Identify which cell holds the provided text, then report its [X, Y] central coordinate. 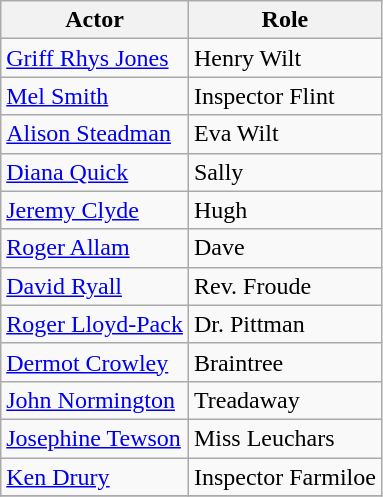
Jeremy Clyde [95, 210]
Hugh [284, 210]
Braintree [284, 362]
Dave [284, 248]
Treadaway [284, 400]
Henry Wilt [284, 58]
Alison Steadman [95, 134]
John Normington [95, 400]
Roger Lloyd-Pack [95, 324]
Role [284, 20]
Diana Quick [95, 172]
Rev. Froude [284, 286]
Inspector Flint [284, 96]
Ken Drury [95, 477]
Dr. Pittman [284, 324]
Miss Leuchars [284, 438]
David Ryall [95, 286]
Eva Wilt [284, 134]
Griff Rhys Jones [95, 58]
Mel Smith [95, 96]
Actor [95, 20]
Inspector Farmiloe [284, 477]
Josephine Tewson [95, 438]
Sally [284, 172]
Dermot Crowley [95, 362]
Roger Allam [95, 248]
